Extract the [X, Y] coordinate from the center of the cell holding the provided text.  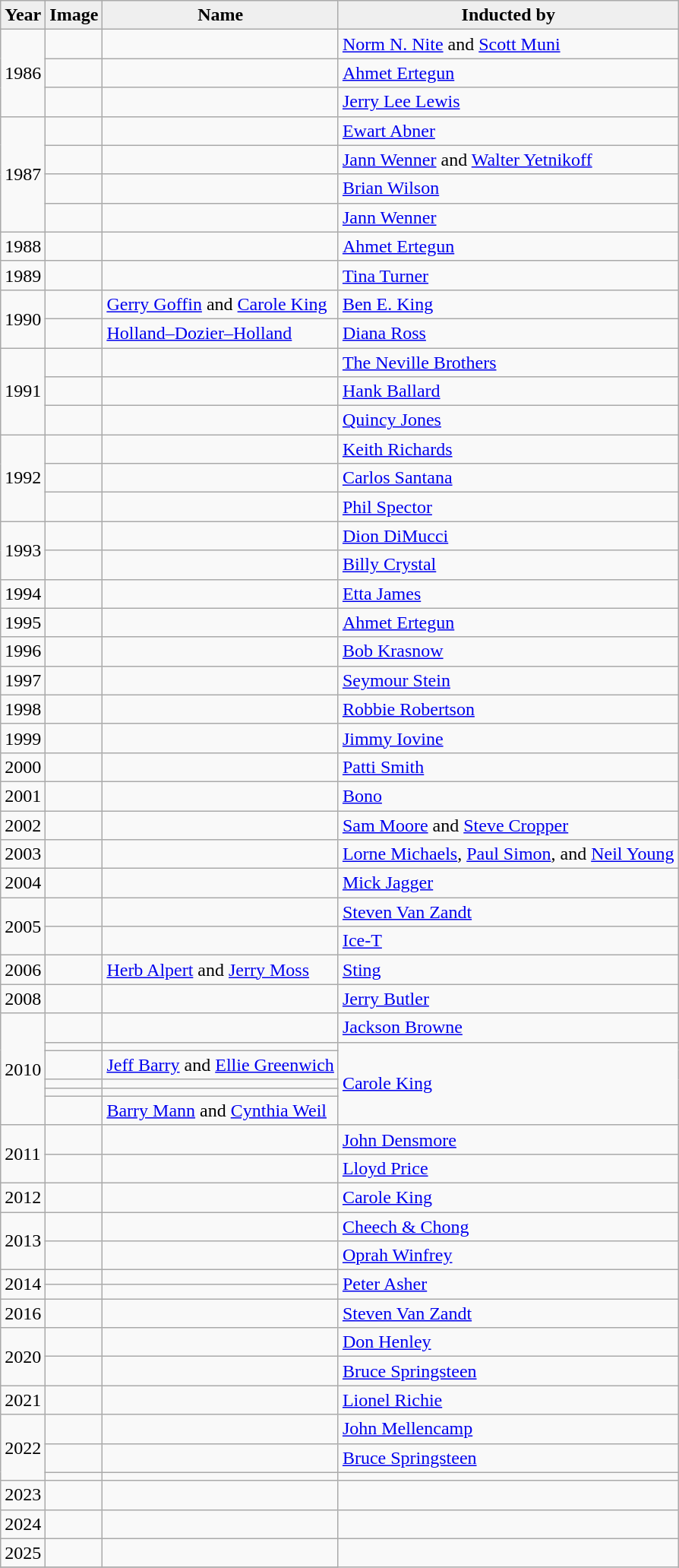
Carlos Santana [508, 478]
2022 [23, 1447]
Jann Wenner and Walter Yetnikoff [508, 160]
2016 [23, 1313]
2003 [23, 854]
2011 [23, 1154]
Jimmy Iovine [508, 738]
2013 [23, 1240]
Quincy Jones [508, 420]
2001 [23, 796]
2004 [23, 883]
Robbie Robertson [508, 709]
1990 [23, 318]
John Densmore [508, 1139]
1992 [23, 478]
Dion DiMucci [508, 536]
Jeff Barry and Ellie Greenwich [220, 1065]
Lorne Michaels, Paul Simon, and Neil Young [508, 854]
Patti Smith [508, 767]
Mick Jagger [508, 883]
Lloyd Price [508, 1168]
Hank Ballard [508, 391]
2014 [23, 1284]
1986 [23, 73]
Bono [508, 796]
Norm N. Nite and Scott Muni [508, 44]
Sam Moore and Steve Cropper [508, 825]
1987 [23, 174]
Cheech & Chong [508, 1226]
2010 [23, 1069]
Keith Richards [508, 449]
Name [220, 15]
Holland–Dozier–Holland [220, 333]
John Mellencamp [508, 1429]
Ice-T [508, 941]
Jackson Browne [508, 1028]
The Neville Brothers [508, 363]
2002 [23, 825]
1996 [23, 651]
Oprah Winfrey [508, 1256]
Billy Crystal [508, 565]
Bob Krasnow [508, 651]
1997 [23, 680]
Etta James [508, 594]
Diana Ross [508, 333]
Ewart Abner [508, 131]
1993 [23, 550]
Year [23, 15]
Brian Wilson [508, 188]
2006 [23, 970]
Ben E. King [508, 304]
Jann Wenner [508, 217]
2012 [23, 1197]
2025 [23, 1553]
Barry Mann and Cynthia Weil [220, 1110]
Lionel Richie [508, 1400]
2024 [23, 1524]
Inducted by [508, 15]
2023 [23, 1495]
1998 [23, 709]
Peter Asher [508, 1284]
2000 [23, 767]
Tina Turner [508, 275]
Jerry Lee Lewis [508, 102]
1989 [23, 275]
Seymour Stein [508, 680]
Don Henley [508, 1342]
Image [74, 15]
Sting [508, 970]
1999 [23, 738]
2008 [23, 999]
Herb Alpert and Jerry Moss [220, 970]
Gerry Goffin and Carole King [220, 304]
1991 [23, 391]
1995 [23, 622]
2005 [23, 927]
1988 [23, 246]
2020 [23, 1357]
Phil Spector [508, 507]
Jerry Butler [508, 999]
2021 [23, 1400]
1994 [23, 594]
